From the cell containing the given text, extract its center point as (X, Y) coordinate. 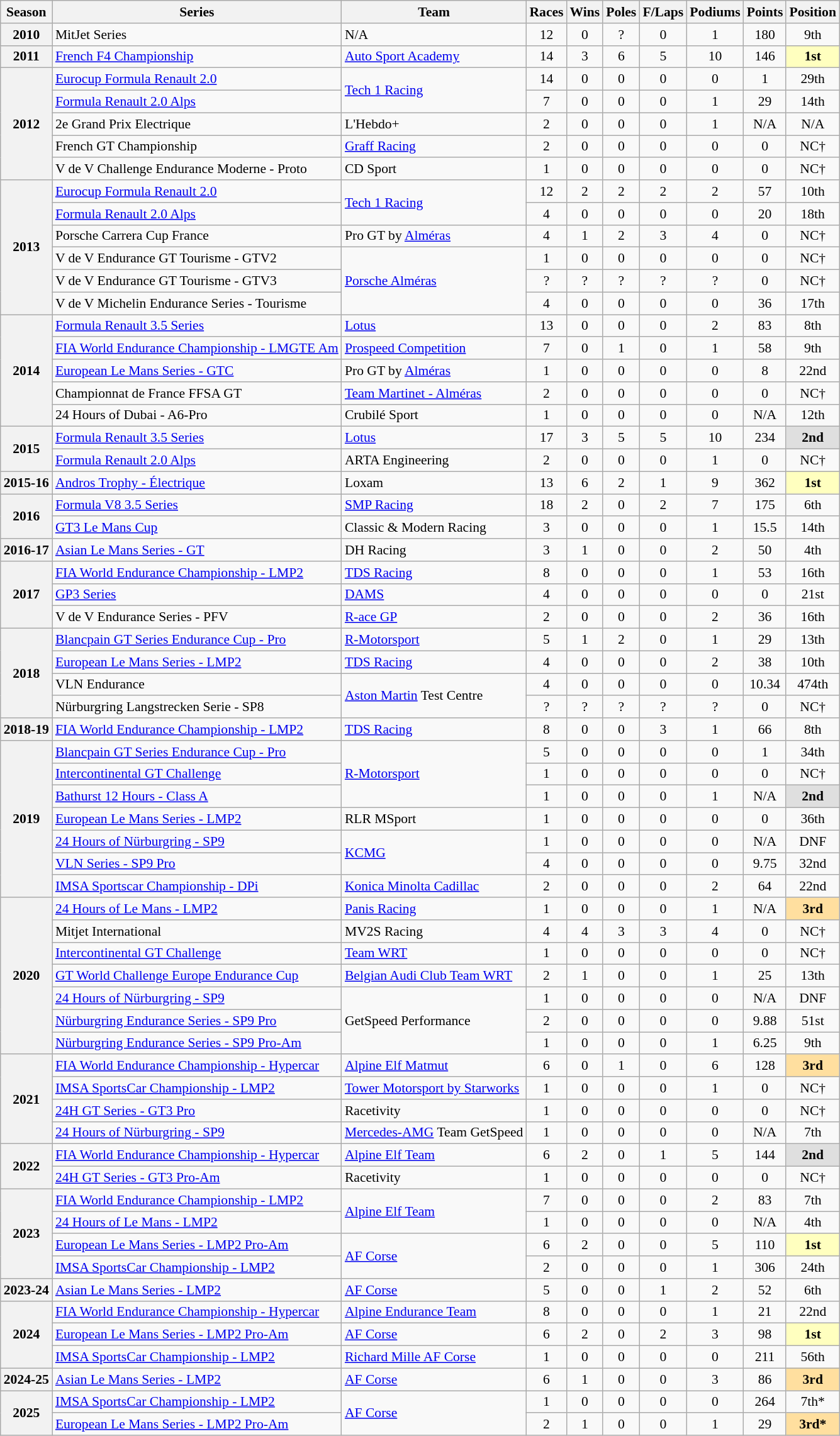
Alpine Endurance Team (434, 1312)
2017 (26, 595)
2012 (26, 124)
Nürburgring Endurance Series - SP9 Pro (197, 1021)
25 (765, 976)
98 (765, 1335)
10.34 (765, 685)
58 (765, 349)
Classic & Modern Racing (434, 528)
R-ace GP (434, 617)
2021 (26, 1099)
3rd* (812, 1425)
56th (812, 1357)
18 (546, 505)
Nürburgring Endurance Series - SP9 Pro-Am (197, 1043)
50 (765, 550)
DAMS (434, 595)
2010 (26, 35)
Team Martinet - Alméras (434, 393)
362 (765, 483)
6.25 (765, 1043)
Andros Trophy - Électrique (197, 483)
175 (765, 505)
Team WRT (434, 953)
Nürburgring Langstrecken Serie - SP8 (197, 707)
Richard Mille AF Corse (434, 1357)
MV2S Racing (434, 931)
2024-25 (26, 1379)
20 (765, 214)
L'Hebdo+ (434, 124)
2018 (26, 673)
2020 (26, 975)
Panis Racing (434, 909)
V de V Endurance GT Tourisme - GTV2 (197, 259)
DH Racing (434, 550)
2016-17 (26, 550)
Mercedes-AMG Team GetSpeed (434, 1133)
European Le Mans Series - GTC (197, 371)
2015 (26, 449)
9.88 (765, 1021)
34th (812, 752)
57 (765, 191)
32nd (812, 864)
2013 (26, 247)
17 (546, 438)
V de V Challenge Endurance Moderne - Proto (197, 169)
Graff Racing (434, 147)
Asian Le Mans Series - GT (197, 550)
Auto Sport Academy (434, 57)
18th (812, 214)
24H GT Series - GT3 Pro (197, 1111)
Alpine Elf Matmut (434, 1066)
Belgian Audi Club Team WRT (434, 976)
24th (812, 1267)
Formula V8 3.5 Series (197, 505)
64 (765, 887)
GT World Challenge Europe Endurance Cup (197, 976)
180 (765, 35)
Aston Martin Test Centre (434, 696)
Loxam (434, 483)
2011 (26, 57)
306 (765, 1267)
12th (812, 415)
7th* (812, 1402)
VLN Series - SP9 Pro (197, 864)
36th (812, 819)
128 (765, 1066)
146 (765, 57)
52 (765, 1290)
MitJet Series (197, 35)
French GT Championship (197, 147)
2014 (26, 371)
KCMG (434, 852)
Championnat de France FFSA GT (197, 393)
9 (715, 483)
Season (26, 12)
264 (765, 1402)
51st (812, 1021)
V de V Michelin Endurance Series - Tourisme (197, 303)
2025 (26, 1413)
24 Hours of Dubai - A6-Pro (197, 415)
CD Sport (434, 169)
24H GT Series - GT3 Pro-Am (197, 1178)
FIA World Endurance Championship - LMGTE Am (197, 349)
144 (765, 1155)
VLN Endurance (197, 685)
Konica Minolta Cadillac (434, 887)
Team (434, 12)
17th (812, 303)
Bathurst 12 Hours - Class A (197, 797)
474th (812, 685)
21 (765, 1312)
2023-24 (26, 1290)
V de V Endurance Series - PFV (197, 617)
2e Grand Prix Electrique (197, 124)
86 (765, 1379)
Tower Motorsport by Starworks (434, 1088)
IMSA Sportscar Championship - DPi (197, 887)
SMP Racing (434, 505)
Crubilé Sport (434, 415)
Prospeed Competition (434, 349)
15.5 (765, 528)
Porsche Carrera Cup France (197, 236)
Mitjet International (197, 931)
29th (812, 79)
2015-16 (26, 483)
RLR MSport (434, 819)
F/Laps (663, 12)
Position (812, 12)
Porsche Alméras (434, 281)
2016 (26, 516)
Poles (621, 12)
110 (765, 1245)
GetSpeed Performance (434, 1021)
2024 (26, 1334)
ARTA Engineering (434, 461)
2022 (26, 1167)
V de V Endurance GT Tourisme - GTV3 (197, 281)
Points (765, 12)
2023 (26, 1233)
53 (765, 573)
9.75 (765, 864)
GP3 Series (197, 595)
Races (546, 12)
211 (765, 1357)
GT3 Le Mans Cup (197, 528)
2019 (26, 819)
French F4 Championship (197, 57)
Series (197, 12)
Podiums (715, 12)
234 (765, 438)
Wins (585, 12)
66 (765, 729)
21st (812, 595)
2018-19 (26, 729)
38 (765, 662)
